Find where the given text appears and provide that cell's center as (X, Y) coordinate. 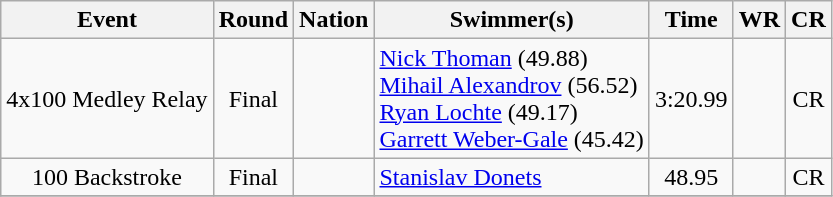
Time (691, 20)
Swimmer(s) (512, 20)
4x100 Medley Relay (107, 98)
WR (759, 20)
3:20.99 (691, 98)
Nation (334, 20)
100 Backstroke (107, 177)
48.95 (691, 177)
Stanislav Donets (512, 177)
Nick Thoman (49.88)Mihail Alexandrov (56.52)Ryan Lochte (49.17)Garrett Weber-Gale (45.42) (512, 98)
Event (107, 20)
Round (253, 20)
